Locate the cell with the specified text and output its (x, y) center coordinate. 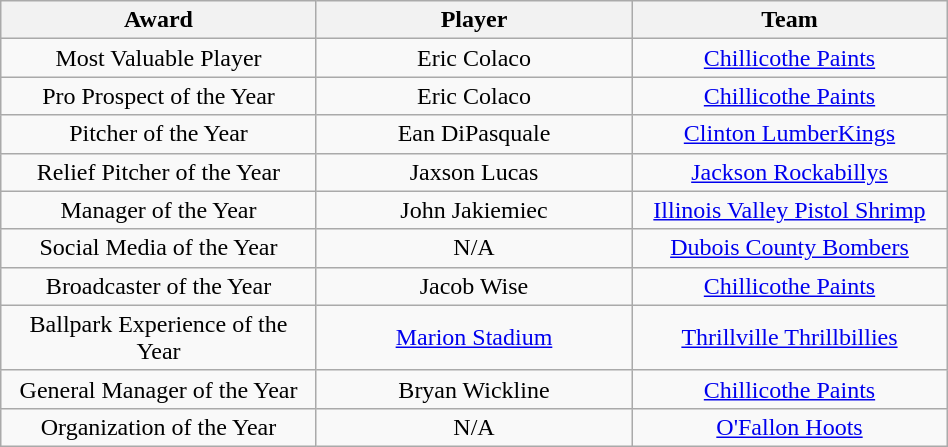
General Manager of the Year (158, 389)
Manager of the Year (158, 210)
Jacob Wise (474, 286)
Pro Prospect of the Year (158, 96)
Pitcher of the Year (158, 134)
Jaxson Lucas (474, 172)
Award (158, 20)
O'Fallon Hoots (790, 427)
Bryan Wickline (474, 389)
Marion Stadium (474, 338)
Ean DiPasquale (474, 134)
Broadcaster of the Year (158, 286)
Thrillville Thrillbillies (790, 338)
Illinois Valley Pistol Shrimp (790, 210)
Clinton LumberKings (790, 134)
Organization of the Year (158, 427)
Ballpark Experience of the Year (158, 338)
Player (474, 20)
Jackson Rockabillys (790, 172)
Team (790, 20)
Social Media of the Year (158, 248)
Dubois County Bombers (790, 248)
Relief Pitcher of the Year (158, 172)
Most Valuable Player (158, 58)
John Jakiemiec (474, 210)
